Detect which cell encompasses the target text, then output its [X, Y] center coordinate. 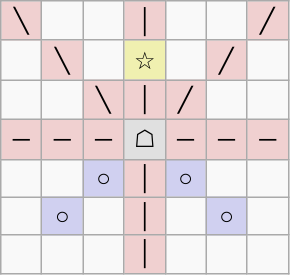
☆ [144, 60]
☖ [144, 139]
